Capture the cell that displays the provided text and extract its (x, y) central coordinate. 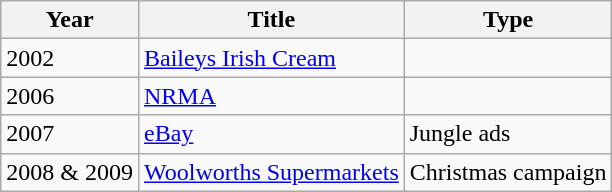
2007 (70, 134)
eBay (271, 134)
NRMA (271, 96)
2002 (70, 58)
Title (271, 20)
Type (508, 20)
Year (70, 20)
2006 (70, 96)
Baileys Irish Cream (271, 58)
2008 & 2009 (70, 172)
Christmas campaign (508, 172)
Woolworths Supermarkets (271, 172)
Jungle ads (508, 134)
